Determine the (X, Y) coordinate at the center of the cell enclosing the given text.  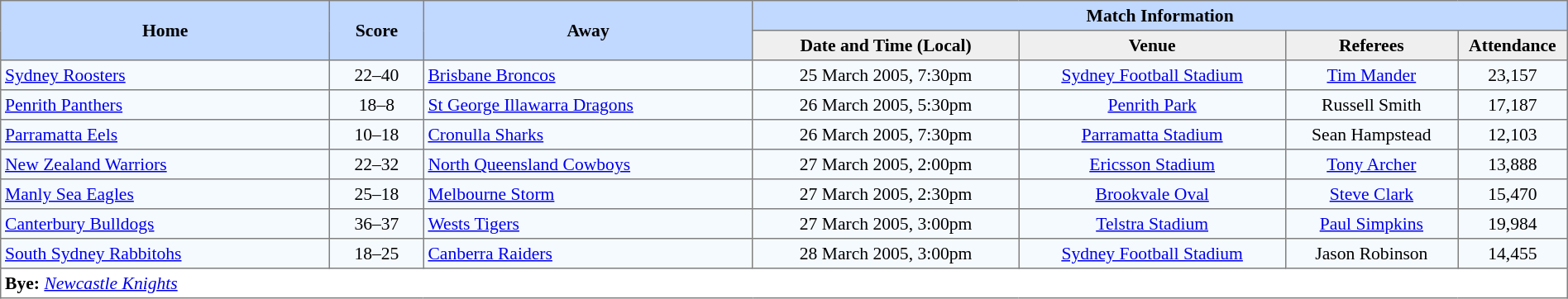
27 March 2005, 3:00pm (886, 224)
Sydney Roosters (165, 75)
Tim Mander (1371, 75)
Steve Clark (1371, 194)
25 March 2005, 7:30pm (886, 75)
South Sydney Rabbitohs (165, 254)
Home (165, 31)
18–25 (377, 254)
New Zealand Warriors (165, 164)
North Queensland Cowboys (588, 164)
Tony Archer (1371, 164)
Away (588, 31)
Score (377, 31)
Referees (1371, 45)
22–40 (377, 75)
Wests Tigers (588, 224)
Date and Time (Local) (886, 45)
25–18 (377, 194)
13,888 (1513, 164)
Jason Robinson (1371, 254)
Penrith Park (1152, 105)
Bye: Newcastle Knights (784, 283)
Cronulla Sharks (588, 135)
19,984 (1513, 224)
Match Information (1159, 16)
10–18 (377, 135)
27 March 2005, 2:30pm (886, 194)
Parramatta Eels (165, 135)
36–37 (377, 224)
Paul Simpkins (1371, 224)
Sean Hampstead (1371, 135)
14,455 (1513, 254)
St George Illawarra Dragons (588, 105)
Penrith Panthers (165, 105)
Attendance (1513, 45)
12,103 (1513, 135)
17,187 (1513, 105)
18–8 (377, 105)
Russell Smith (1371, 105)
Brisbane Broncos (588, 75)
Canberra Raiders (588, 254)
Melbourne Storm (588, 194)
Manly Sea Eagles (165, 194)
26 March 2005, 7:30pm (886, 135)
28 March 2005, 3:00pm (886, 254)
Brookvale Oval (1152, 194)
Telstra Stadium (1152, 224)
Canterbury Bulldogs (165, 224)
22–32 (377, 164)
26 March 2005, 5:30pm (886, 105)
Ericsson Stadium (1152, 164)
27 March 2005, 2:00pm (886, 164)
23,157 (1513, 75)
15,470 (1513, 194)
Parramatta Stadium (1152, 135)
Venue (1152, 45)
